Detect which cell encompasses the target text, then output its [x, y] center coordinate. 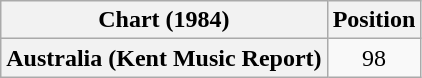
98 [374, 58]
Position [374, 20]
Australia (Kent Music Report) [164, 58]
Chart (1984) [164, 20]
